Extract the (x, y) coordinate from the center of the cell holding the provided text.  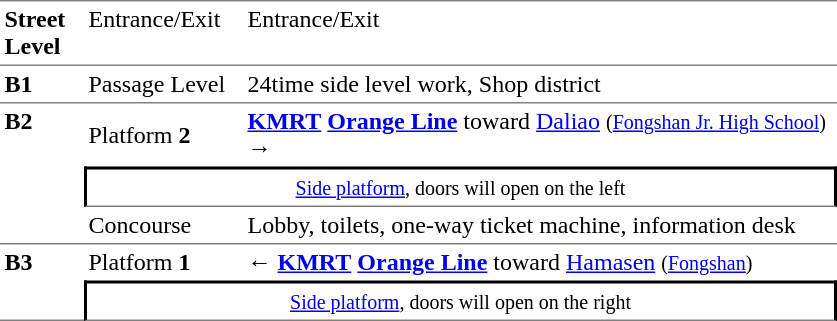
Platform 1 (164, 262)
← KMRT Orange Line toward Hamasen (Fongshan) (540, 262)
Side platform, doors will open on the right (460, 300)
24time side level work, Shop district (540, 84)
Concourse (164, 225)
Passage Level (164, 84)
KMRT Orange Line toward Daliao (Fongshan Jr. High School) → (540, 134)
B1 (42, 84)
Side platform, doors will open on the left (460, 186)
B3 (42, 282)
Lobby, toilets, one-way ticket machine, information desk (540, 225)
Street Level (42, 33)
Platform 2 (164, 134)
B2 (42, 172)
